Return the [x, y] coordinate for the center point of the cell that contains the specified text.  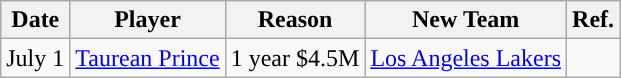
July 1 [36, 58]
Los Angeles Lakers [466, 58]
1 year $4.5M [295, 58]
Date [36, 20]
Taurean Prince [148, 58]
Reason [295, 20]
New Team [466, 20]
Player [148, 20]
Ref. [594, 20]
